Detect which cell encompasses the target text, then output its (X, Y) center coordinate. 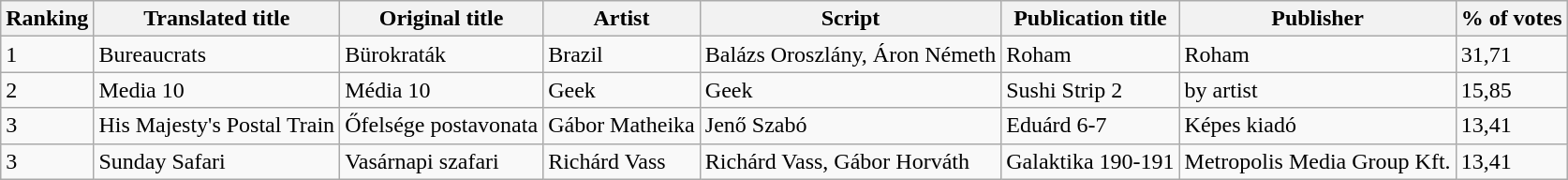
Script (851, 19)
Richárd Vass, Gábor Horváth (851, 161)
Ranking (47, 19)
His Majesty's Postal Train (217, 126)
Bureaucrats (217, 54)
Richárd Vass (622, 161)
Translated title (217, 19)
Jenő Szabó (851, 126)
31,71 (1512, 54)
Vasárnapi szafari (442, 161)
Képes kiadó (1317, 126)
by artist (1317, 90)
Galaktika 190-191 (1090, 161)
15,85 (1512, 90)
Balázs Oroszlány, Áron Németh (851, 54)
Eduárd 6-7 (1090, 126)
Bürokraták (442, 54)
Artist (622, 19)
Brazil (622, 54)
1 (47, 54)
Original title (442, 19)
Sushi Strip 2 (1090, 90)
Őfelsége postavonata (442, 126)
Sunday Safari (217, 161)
2 (47, 90)
% of votes (1512, 19)
Publication title (1090, 19)
Media 10 (217, 90)
Média 10 (442, 90)
Gábor Matheika (622, 126)
Publisher (1317, 19)
Metropolis Media Group Kft. (1317, 161)
